Output the [x, y] coordinate of the center of the cell containing the given text.  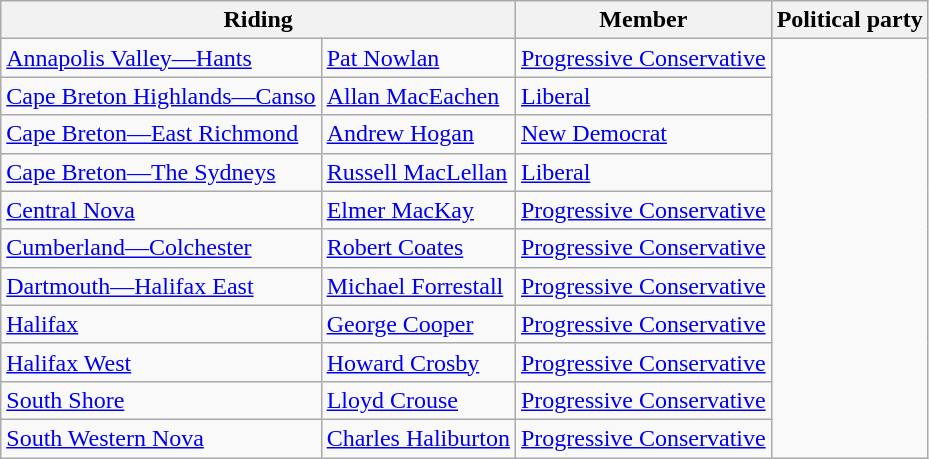
South Shore [161, 400]
Cape Breton Highlands—Canso [161, 96]
Allan MacEachen [418, 96]
Cumberland—Colchester [161, 248]
Howard Crosby [418, 362]
George Cooper [418, 324]
New Democrat [643, 134]
Michael Forrestall [418, 286]
South Western Nova [161, 438]
Annapolis Valley—Hants [161, 58]
Elmer MacKay [418, 210]
Cape Breton—The Sydneys [161, 172]
Dartmouth—Halifax East [161, 286]
Political party [850, 20]
Pat Nowlan [418, 58]
Halifax West [161, 362]
Lloyd Crouse [418, 400]
Halifax [161, 324]
Cape Breton—East Richmond [161, 134]
Riding [258, 20]
Russell MacLellan [418, 172]
Charles Haliburton [418, 438]
Robert Coates [418, 248]
Central Nova [161, 210]
Member [643, 20]
Andrew Hogan [418, 134]
